For the text-containing cell, return its midpoint in [X, Y] coordinate format. 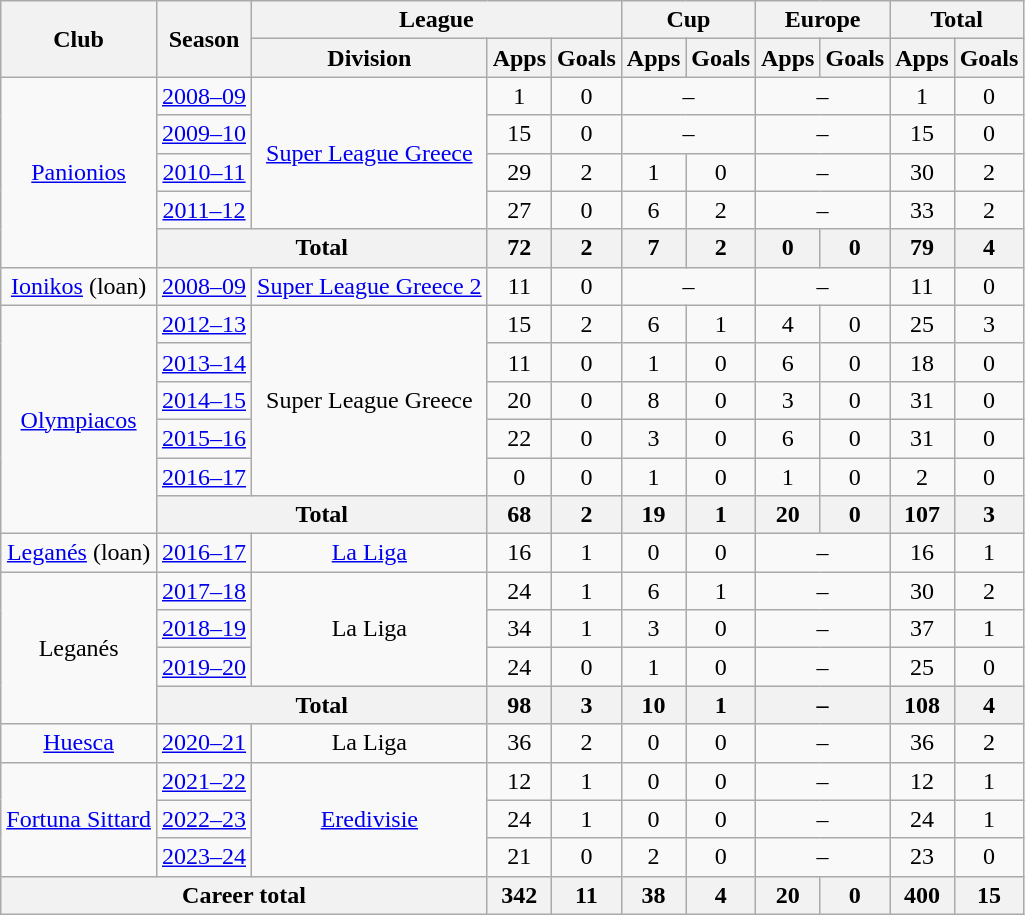
Super League Greece 2 [370, 286]
2011–12 [204, 210]
Huesca [79, 743]
2010–11 [204, 172]
Europe [823, 20]
2012–13 [204, 324]
33 [922, 210]
Panionios [79, 172]
Fortuna Sittard [79, 819]
8 [653, 400]
79 [922, 248]
2009–10 [204, 134]
342 [519, 895]
72 [519, 248]
22 [519, 438]
2015–16 [204, 438]
2019–20 [204, 667]
Season [204, 39]
2013–14 [204, 362]
23 [922, 857]
League [437, 20]
27 [519, 210]
2018–19 [204, 629]
68 [519, 515]
34 [519, 629]
2022–23 [204, 819]
19 [653, 515]
98 [519, 705]
29 [519, 172]
37 [922, 629]
Olympiacos [79, 419]
400 [922, 895]
21 [519, 857]
Ionikos (loan) [79, 286]
107 [922, 515]
2023–24 [204, 857]
Career total [244, 895]
2020–21 [204, 743]
2017–18 [204, 591]
10 [653, 705]
2021–22 [204, 781]
18 [922, 362]
Leganés [79, 648]
Eredivisie [370, 819]
Division [370, 58]
2014–15 [204, 400]
Cup [688, 20]
7 [653, 248]
108 [922, 705]
Club [79, 39]
Leganés (loan) [79, 553]
38 [653, 895]
